Output the [X, Y] coordinate of the center of the cell containing the given text.  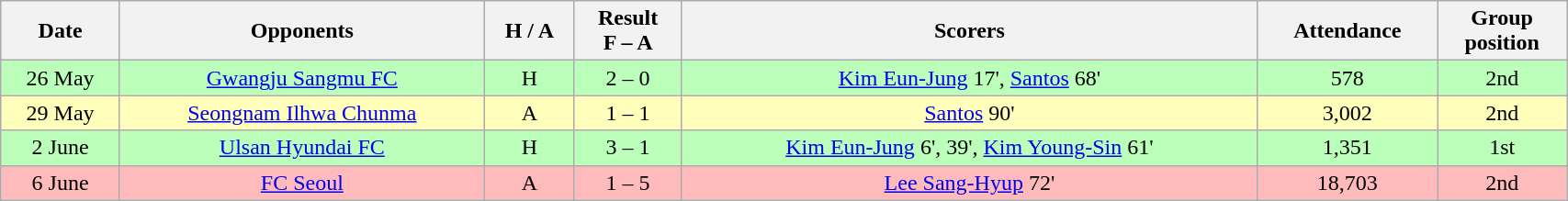
Ulsan Hyundai FC [301, 148]
FC Seoul [301, 183]
Seongnam Ilhwa Chunma [301, 113]
578 [1348, 78]
18,703 [1348, 183]
1st [1503, 148]
Scorers [970, 31]
3,002 [1348, 113]
2 June [61, 148]
H / A [529, 31]
29 May [61, 113]
1,351 [1348, 148]
Kim Eun-Jung 6', 39', Kim Young-Sin 61' [970, 148]
Kim Eun-Jung 17', Santos 68' [970, 78]
3 – 1 [627, 148]
1 – 5 [627, 183]
Lee Sang-Hyup 72' [970, 183]
Attendance [1348, 31]
Gwangju Sangmu FC [301, 78]
Date [61, 31]
Santos 90' [970, 113]
Groupposition [1503, 31]
1 – 1 [627, 113]
ResultF – A [627, 31]
26 May [61, 78]
2 – 0 [627, 78]
Opponents [301, 31]
6 June [61, 183]
